From the cell containing the given text, extract its center point as [x, y] coordinate. 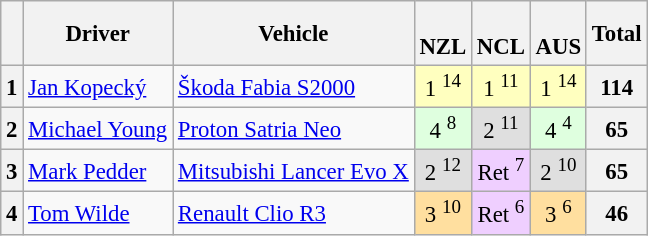
Jan Kopecký [98, 87]
Renault Clio R3 [294, 213]
2 12 [442, 171]
3 6 [558, 213]
Michael Young [98, 129]
1 [12, 87]
2 [12, 129]
4 8 [442, 129]
Škoda Fabia S2000 [294, 87]
2 10 [558, 171]
46 [616, 213]
NZL [442, 34]
NCL [502, 34]
4 4 [558, 129]
Ret 6 [502, 213]
Proton Satria Neo [294, 129]
Vehicle [294, 34]
114 [616, 87]
3 10 [442, 213]
Mitsubishi Lancer Evo X [294, 171]
4 [12, 213]
Ret 7 [502, 171]
Driver [98, 34]
Mark Pedder [98, 171]
Tom Wilde [98, 213]
2 11 [502, 129]
Total [616, 34]
3 [12, 171]
AUS [558, 34]
1 11 [502, 87]
